Search for the cell housing the specified text and yield its (x, y) center coordinate. 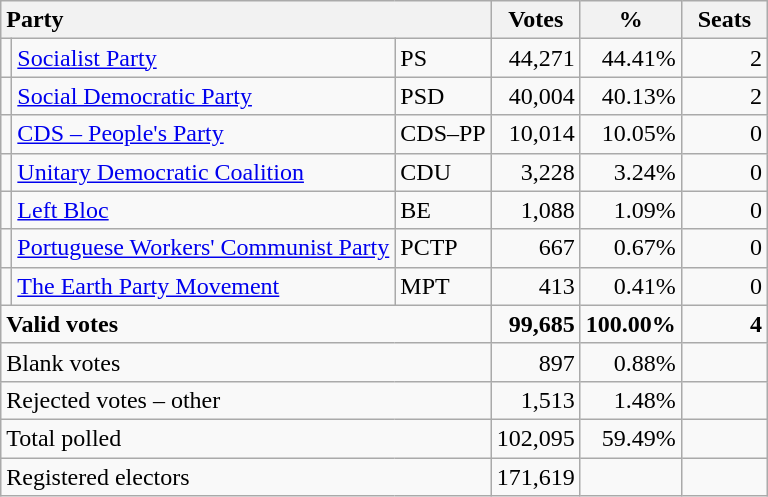
3.24% (630, 172)
Votes (536, 20)
Registered electors (246, 477)
413 (536, 286)
3,228 (536, 172)
Portuguese Workers' Communist Party (204, 248)
0.88% (630, 362)
MPT (443, 286)
% (630, 20)
CDS–PP (443, 134)
Rejected votes – other (246, 400)
PS (443, 58)
40.13% (630, 96)
Unitary Democratic Coalition (204, 172)
BE (443, 210)
The Earth Party Movement (204, 286)
Blank votes (246, 362)
4 (724, 324)
0.41% (630, 286)
10.05% (630, 134)
Seats (724, 20)
1.48% (630, 400)
Total polled (246, 438)
Social Democratic Party (204, 96)
44,271 (536, 58)
171,619 (536, 477)
0.67% (630, 248)
897 (536, 362)
Valid votes (246, 324)
Socialist Party (204, 58)
PSD (443, 96)
CDU (443, 172)
CDS – People's Party (204, 134)
59.49% (630, 438)
1,088 (536, 210)
40,004 (536, 96)
PCTP (443, 248)
100.00% (630, 324)
1.09% (630, 210)
667 (536, 248)
Left Bloc (204, 210)
44.41% (630, 58)
10,014 (536, 134)
1,513 (536, 400)
99,685 (536, 324)
102,095 (536, 438)
Party (246, 20)
